Pinpoint the cell where the given text exists, returning its (X, Y) midpoint coordinate. 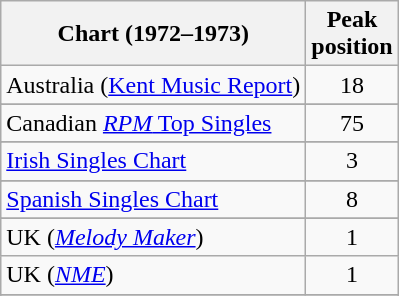
Canadian RPM Top Singles (154, 123)
Australia (Kent Music Report) (154, 85)
Chart (1972–1973) (154, 34)
8 (352, 199)
3 (352, 161)
75 (352, 123)
UK (NME) (154, 275)
UK (Melody Maker) (154, 237)
Spanish Singles Chart (154, 199)
Irish Singles Chart (154, 161)
18 (352, 85)
Peakposition (352, 34)
